Return the [x, y] coordinate for the center point of the cell that contains the specified text.  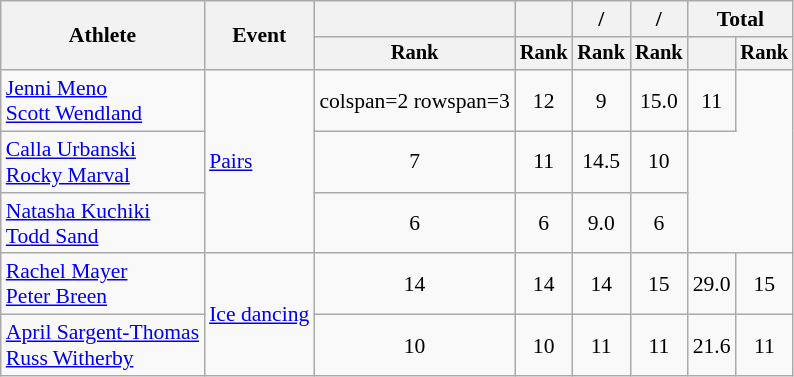
Athlete [102, 36]
April Sargent-ThomasRuss Witherby [102, 346]
21.6 [712, 346]
Rachel MayerPeter Breen [102, 284]
Event [259, 36]
9.0 [601, 224]
Total [740, 19]
Calla UrbanskiRocky Marval [102, 162]
colspan=2 rowspan=3 [414, 100]
Natasha KuchikiTodd Sand [102, 224]
14.5 [601, 162]
9 [601, 100]
Ice dancing [259, 315]
Pairs [259, 162]
Jenni MenoScott Wendland [102, 100]
12 [544, 100]
15.0 [659, 100]
7 [414, 162]
29.0 [712, 284]
